Capture the cell that displays the provided text and extract its (X, Y) central coordinate. 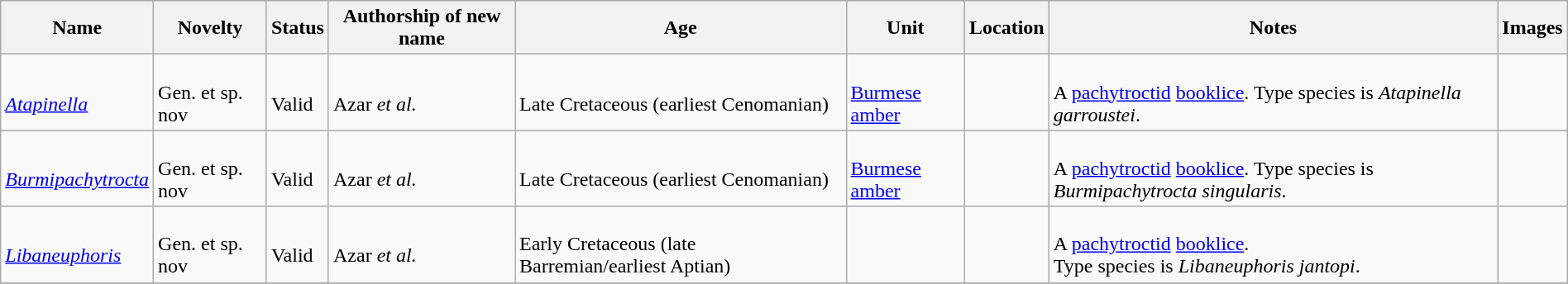
Status (298, 28)
A pachytroctid booklice. Type species is Atapinella garroustei. (1274, 92)
A pachytroctid booklice. Type species is Burmipachytrocta singularis. (1274, 168)
Atapinella (78, 92)
Notes (1274, 28)
Early Cretaceous (late Barremian/earliest Aptian) (681, 244)
Burmipachytrocta (78, 168)
Novelty (210, 28)
Libaneuphoris (78, 244)
Images (1532, 28)
A pachytroctid booklice. Type species is Libaneuphoris jantopi. (1274, 244)
Unit (905, 28)
Location (1006, 28)
Age (681, 28)
Name (78, 28)
Authorship of new name (422, 28)
